Determine the (x, y) coordinate at the center of the cell enclosing the given text.  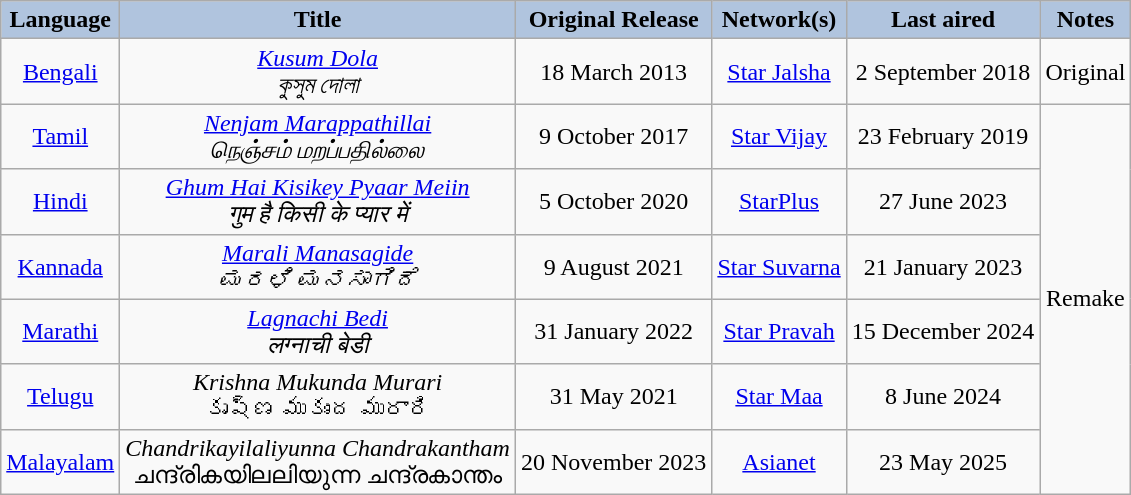
5 October 2020 (613, 202)
Star Pravah (779, 332)
2 September 2018 (943, 72)
Remake (1086, 299)
Star Jalsha (779, 72)
15 December 2024 (943, 332)
9 August 2021 (613, 266)
Original Release (613, 20)
Nenjam Marappathillaiநெஞ்சம் மறப்பதில்லை (318, 136)
27 June 2023 (943, 202)
Tamil (60, 136)
Ghum Hai Kisikey Pyaar Meiinगुम है किसी के प्यार में (318, 202)
Bengali (60, 72)
Chandrikayilaliyunna Chandrakanthamചന്ദ്രികയിലലിയുന്ന ചന്ദ്രകാന്തം (318, 462)
23 February 2019 (943, 136)
Star Suvarna (779, 266)
Last aired (943, 20)
18 March 2013 (613, 72)
Kannada (60, 266)
Network(s) (779, 20)
20 November 2023 (613, 462)
8 June 2024 (943, 396)
Notes (1086, 20)
31 January 2022 (613, 332)
Kusum Dolaকুসুম দোলা (318, 72)
Star Maa (779, 396)
Hindi (60, 202)
21 January 2023 (943, 266)
Krishna Mukunda Murariకృష్ణ ముకుంద మురారి (318, 396)
Language (60, 20)
Marali Manasagideಮರಳಿ ಮನಸಾಗಿದೆ (318, 266)
9 October 2017 (613, 136)
Asianet (779, 462)
Malayalam (60, 462)
23 May 2025 (943, 462)
Star Vijay (779, 136)
Title (318, 20)
Lagnachi Bediलग्नाची बेडी (318, 332)
Telugu (60, 396)
31 May 2021 (613, 396)
Marathi (60, 332)
Original (1086, 72)
StarPlus (779, 202)
